Locate the cell with the specified text and output its [x, y] center coordinate. 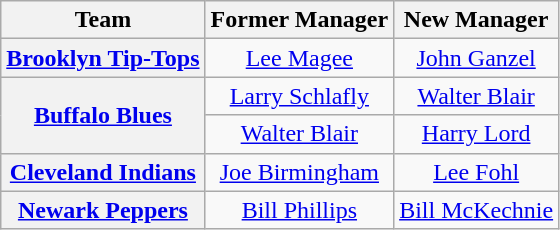
Team [103, 20]
Larry Schlafly [300, 96]
Lee Fohl [476, 172]
Harry Lord [476, 134]
Bill McKechnie [476, 210]
Former Manager [300, 20]
Joe Birmingham [300, 172]
Bill Phillips [300, 210]
John Ganzel [476, 58]
Lee Magee [300, 58]
Buffalo Blues [103, 115]
Cleveland Indians [103, 172]
New Manager [476, 20]
Brooklyn Tip-Tops [103, 58]
Newark Peppers [103, 210]
